Provide the [x, y] coordinate of the cell's center where the given text is located.  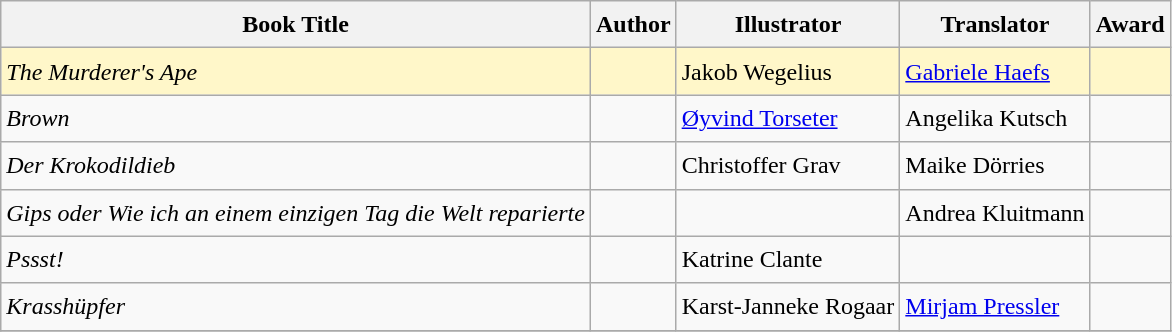
Angelika Kutsch [995, 118]
Mirjam Pressler [995, 306]
Brown [296, 118]
Øyvind Torseter [788, 118]
The Murderer's Ape [296, 72]
Gabriele Haefs [995, 72]
Illustrator [788, 24]
Krasshüpfer [296, 306]
Pssst! [296, 260]
Book Title [296, 24]
Katrine Clante [788, 260]
Award [1130, 24]
Andrea Kluitmann [995, 212]
Karst-Janneke Rogaar [788, 306]
Gips oder Wie ich an einem einzigen Tag die Welt reparierte [296, 212]
Author [633, 24]
Maike Dörries [995, 166]
Christoffer Grav [788, 166]
Jakob Wegelius [788, 72]
Der Krokodildieb [296, 166]
Translator [995, 24]
